Extract the (x, y) coordinate from the center of the cell holding the provided text.  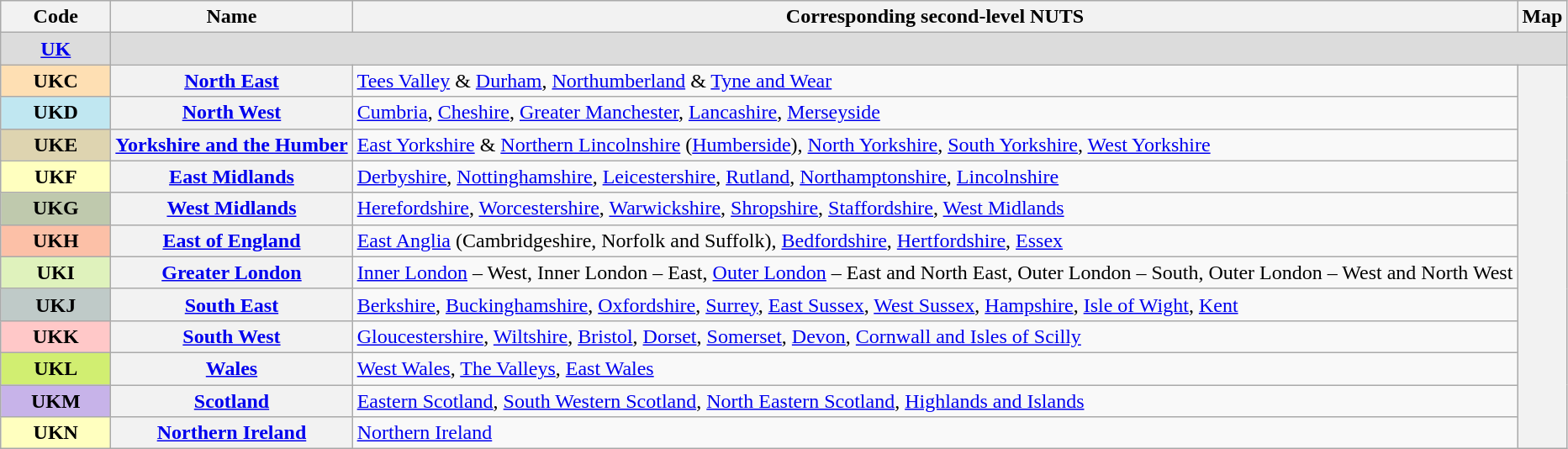
West Wales, The Valleys, East Wales (935, 368)
Cumbria, Cheshire, Greater Manchester, Lancashire, Merseyside (935, 113)
Eastern Scotland, South Western Scotland, North Eastern Scotland, Highlands and Islands (935, 401)
Derbyshire, Nottinghamshire, Leicestershire, Rutland, Northamptonshire, Lincolnshire (935, 177)
Greater London (232, 272)
South West (232, 336)
North East (232, 81)
UKN (55, 433)
UKH (55, 240)
Map (1542, 17)
East Anglia (Cambridgeshire, Norfolk and Suffolk), Bedfordshire, Hertfordshire, Essex (935, 240)
UK (55, 49)
Scotland (232, 401)
UKE (55, 145)
South East (232, 304)
East Yorkshire & Northern Lincolnshire (Humberside), North Yorkshire, South Yorkshire, West Yorkshire (935, 145)
UKD (55, 113)
UKI (55, 272)
Corresponding second-level NUTS (935, 17)
Tees Valley & Durham, Northumberland & Tyne and Wear (935, 81)
UKG (55, 209)
Yorkshire and the Humber (232, 145)
Berkshire, Buckinghamshire, Oxfordshire, Surrey, East Sussex, West Sussex, Hampshire, Isle of Wight, Kent (935, 304)
UKF (55, 177)
UKK (55, 336)
UKL (55, 368)
Gloucestershire, Wiltshire, Bristol, Dorset, Somerset, Devon, Cornwall and Isles of Scilly (935, 336)
North West (232, 113)
East Midlands (232, 177)
Inner London – West, Inner London – East, Outer London – East and North East, Outer London – South, Outer London – West and North West (935, 272)
UKJ (55, 304)
Name (232, 17)
UKM (55, 401)
Herefordshire, Worcestershire, Warwickshire, Shropshire, Staffordshire, West Midlands (935, 209)
Wales (232, 368)
West Midlands (232, 209)
Code (55, 17)
UKC (55, 81)
East of England (232, 240)
